Return (X, Y) of the center of cell containing provided text 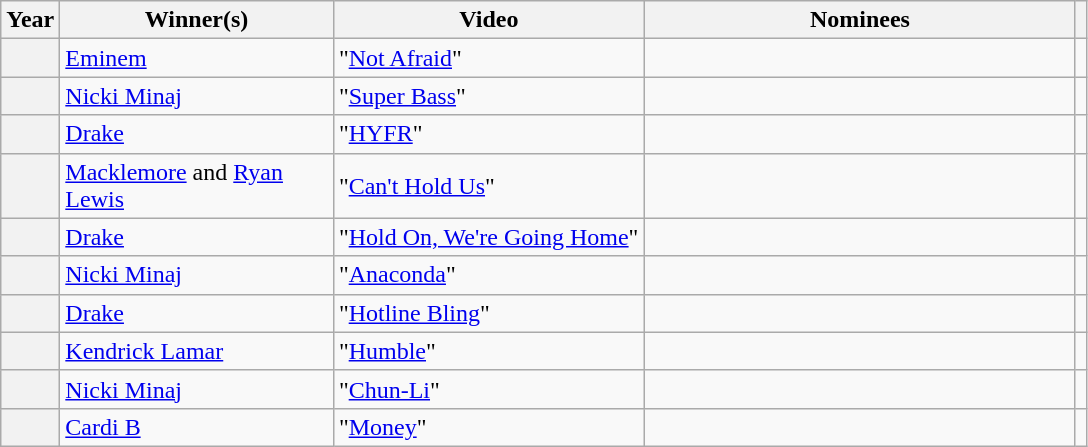
"Humble" (488, 351)
Macklemore and Ryan Lewis (197, 186)
"Can't Hold Us" (488, 186)
Video (488, 20)
Cardi B (197, 427)
Kendrick Lamar (197, 351)
"HYFR" (488, 134)
Nominees (860, 20)
Year (30, 20)
"Anaconda" (488, 275)
"Super Bass" (488, 96)
"Chun-Li" (488, 389)
Winner(s) (197, 20)
Eminem (197, 58)
"Hold On, We're Going Home" (488, 237)
"Money" (488, 427)
"Not Afraid" (488, 58)
"Hotline Bling" (488, 313)
